From the cell containing the given text, extract its center point as [x, y] coordinate. 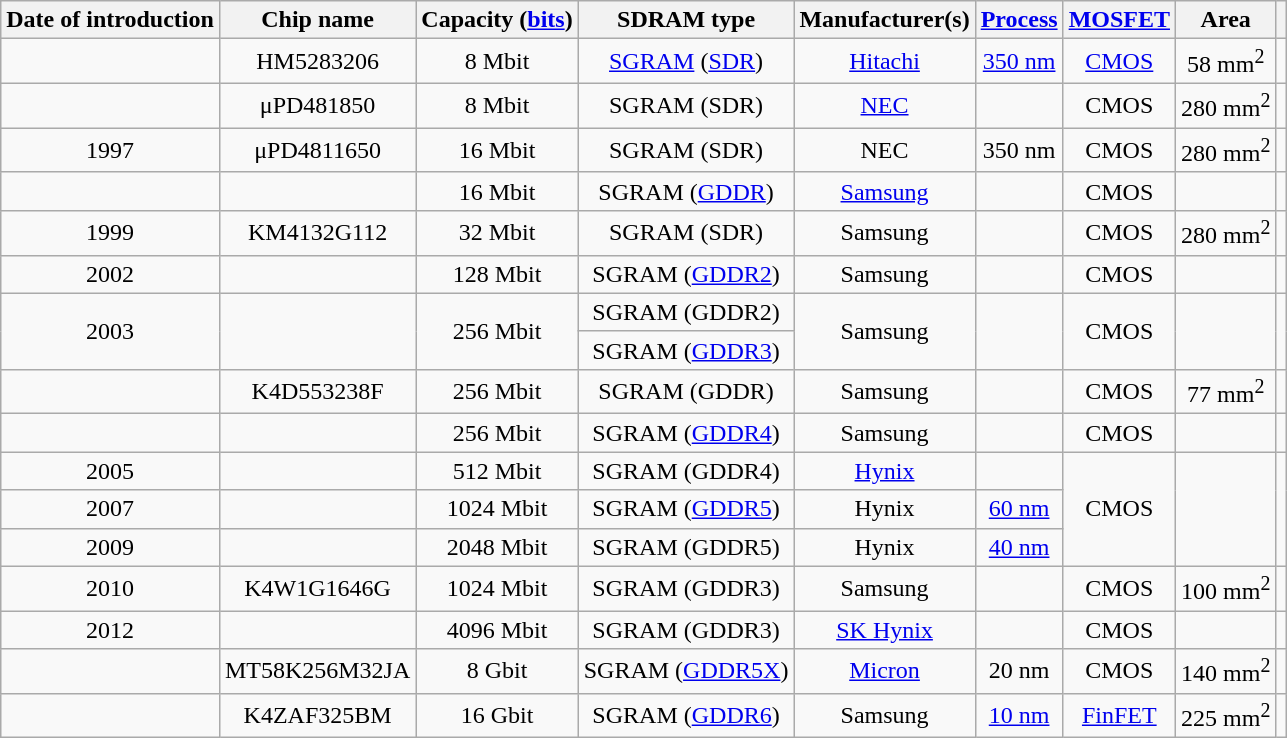
2002 [110, 274]
40 nm [1019, 547]
K4ZAF325BM [317, 716]
SK Hynix [884, 630]
128 Mbit [497, 274]
SGRAM (GDDR5X) [686, 672]
SDRAM type [686, 20]
100 mm2 [1226, 588]
2010 [110, 588]
Process [1019, 20]
2012 [110, 630]
512 Mbit [497, 471]
Manufacturer(s) [884, 20]
77 mm2 [1226, 392]
2005 [110, 471]
2003 [110, 331]
Hitachi [884, 62]
2048 Mbit [497, 547]
16 Gbit [497, 716]
8 Gbit [497, 672]
K4D553238F [317, 392]
10 nm [1019, 716]
K4W1G1646G [317, 588]
FinFET [1119, 716]
58 mm2 [1226, 62]
60 nm [1019, 509]
140 mm2 [1226, 672]
2007 [110, 509]
MOSFET [1119, 20]
Capacity (bits) [497, 20]
Date of introduction [110, 20]
Chip name [317, 20]
1997 [110, 150]
HM5283206 [317, 62]
32 Mbit [497, 234]
μPD481850 [317, 106]
4096 Mbit [497, 630]
μPD4811650 [317, 150]
Area [1226, 20]
SGRAM (GDDR6) [686, 716]
Micron [884, 672]
2009 [110, 547]
20 nm [1019, 672]
1999 [110, 234]
225 mm2 [1226, 716]
MT58K256M32JA [317, 672]
KM4132G112 [317, 234]
